Pinpoint the cell where the given text exists, returning its (x, y) midpoint coordinate. 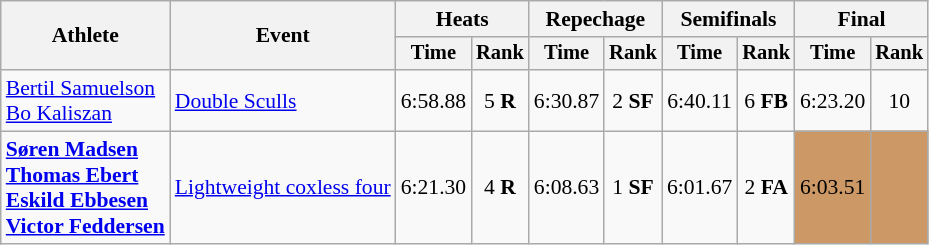
6 FB (766, 100)
Event (283, 36)
2 SF (633, 100)
6:23.20 (832, 100)
1 SF (633, 188)
Søren MadsenThomas EbertEskild EbbesenVictor Feddersen (86, 188)
2 FA (766, 188)
6:03.51 (832, 188)
6:30.87 (566, 100)
4 R (500, 188)
Repechage (596, 19)
Semifinals (728, 19)
10 (899, 100)
Final (862, 19)
Double Sculls (283, 100)
Lightweight coxless four (283, 188)
Heats (462, 19)
6:21.30 (434, 188)
6:08.63 (566, 188)
6:40.11 (700, 100)
5 R (500, 100)
6:58.88 (434, 100)
6:01.67 (700, 188)
Athlete (86, 36)
Bertil SamuelsonBo Kaliszan (86, 100)
